Detect which cell encompasses the target text, then output its (x, y) center coordinate. 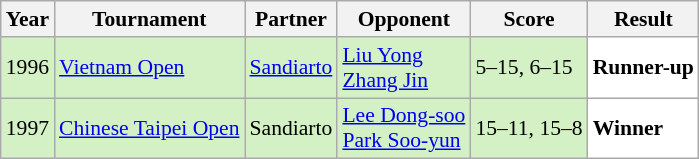
Tournament (149, 19)
1997 (28, 128)
1996 (28, 68)
Opponent (404, 19)
Vietnam Open (149, 68)
15–11, 15–8 (528, 128)
5–15, 6–15 (528, 68)
Runner-up (644, 68)
Result (644, 19)
Partner (290, 19)
Liu Yong Zhang Jin (404, 68)
Score (528, 19)
Year (28, 19)
Lee Dong-soo Park Soo-yun (404, 128)
Chinese Taipei Open (149, 128)
Winner (644, 128)
